From the cell containing the given text, extract its center point as (X, Y) coordinate. 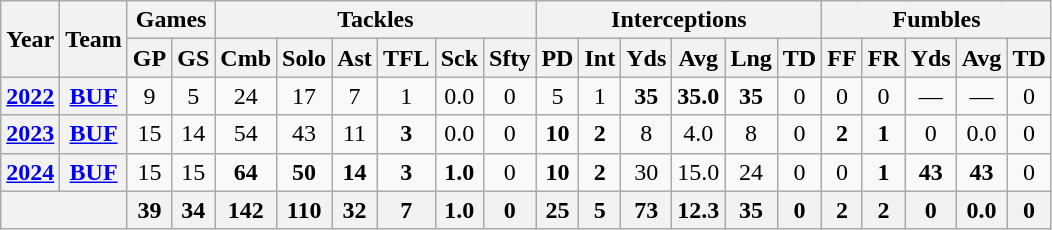
34 (194, 210)
Ast (355, 58)
Interceptions (679, 20)
2024 (30, 172)
17 (304, 96)
Lng (751, 58)
142 (246, 210)
Team (94, 39)
Sck (459, 58)
Tackles (376, 20)
FR (884, 58)
GP (149, 58)
PD (558, 58)
Solo (304, 58)
30 (646, 172)
110 (304, 210)
25 (558, 210)
11 (355, 134)
4.0 (698, 134)
2023 (30, 134)
39 (149, 210)
Fumbles (937, 20)
Cmb (246, 58)
GS (194, 58)
73 (646, 210)
64 (246, 172)
35.0 (698, 96)
Sfty (510, 58)
Int (600, 58)
32 (355, 210)
12.3 (698, 210)
TFL (406, 58)
9 (149, 96)
Year (30, 39)
Games (170, 20)
50 (304, 172)
FF (842, 58)
2022 (30, 96)
54 (246, 134)
15.0 (698, 172)
